Capture the cell that displays the provided text and extract its (X, Y) central coordinate. 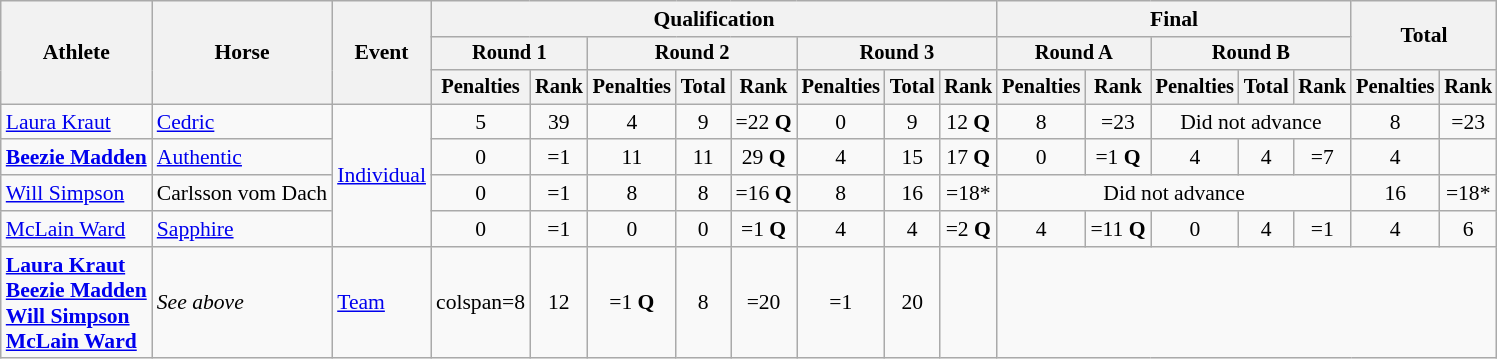
Athlete (76, 52)
39 (559, 122)
=22 Q (763, 122)
Laura KrautBeezie MaddenWill SimpsonMcLain Ward (76, 303)
Sapphire (242, 229)
McLain Ward (76, 229)
=16 Q (763, 193)
Event (382, 52)
12 (559, 303)
15 (912, 158)
Horse (242, 52)
20 (912, 303)
Individual (382, 175)
17 Q (968, 158)
Team (382, 303)
Round A (1074, 54)
See above (242, 303)
=2 Q (968, 229)
Authentic (242, 158)
Cedric (242, 122)
Round B (1251, 54)
Round 3 (897, 54)
Beezie Madden (76, 158)
Round 2 (692, 54)
Qualification (714, 19)
Final (1174, 19)
5 (480, 122)
Round 1 (510, 54)
Carlsson vom Dach (242, 193)
colspan=8 (480, 303)
=7 (1322, 158)
=11 Q (1118, 229)
Will Simpson (76, 193)
6 (1468, 229)
29 Q (763, 158)
Laura Kraut (76, 122)
12 Q (968, 122)
=20 (763, 303)
